Identify which cell holds the provided text, then report its (x, y) central coordinate. 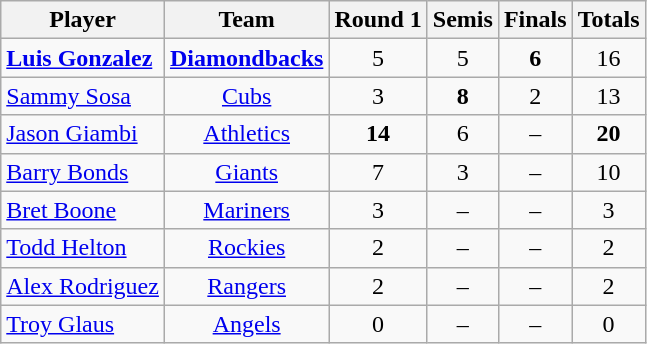
Giants (246, 172)
Alex Rodriguez (83, 286)
Bret Boone (83, 210)
Troy Glaus (83, 324)
14 (378, 134)
Player (83, 20)
Todd Helton (83, 248)
Cubs (246, 96)
Rockies (246, 248)
13 (608, 96)
8 (462, 96)
Jason Giambi (83, 134)
Barry Bonds (83, 172)
Angels (246, 324)
Luis Gonzalez (83, 58)
Rangers (246, 286)
Diamondbacks (246, 58)
Semis (462, 20)
16 (608, 58)
20 (608, 134)
Sammy Sosa (83, 96)
Round 1 (378, 20)
10 (608, 172)
7 (378, 172)
Team (246, 20)
Athletics (246, 134)
Finals (535, 20)
Totals (608, 20)
Mariners (246, 210)
